Identify which cell holds the provided text, then report its (x, y) central coordinate. 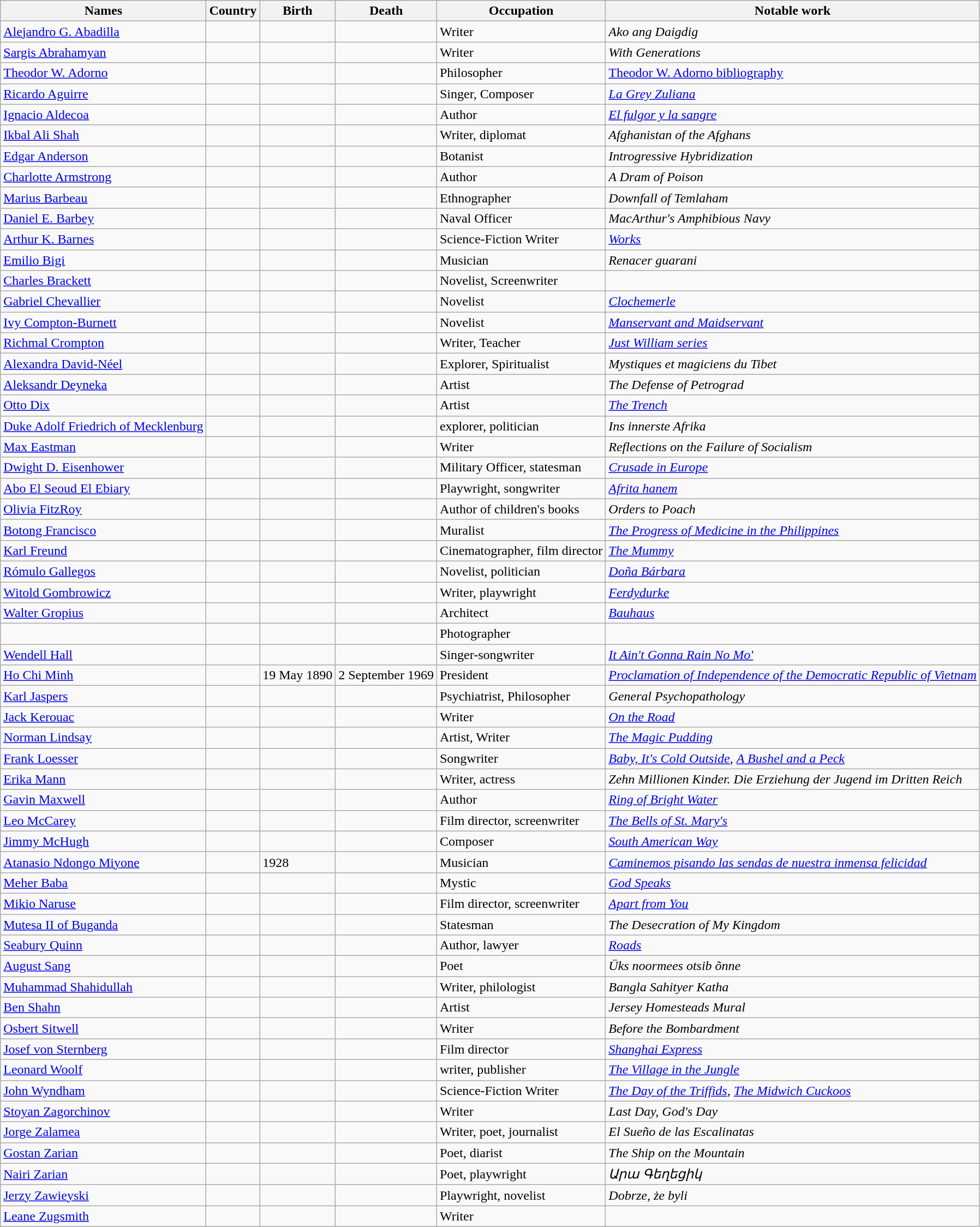
Photographer (521, 634)
Jersey Homesteads Mural (793, 1008)
The Day of the Triffids, The Midwich Cuckoos (793, 1091)
Last Day, God's Day (793, 1111)
Ako ang Daigdig (793, 32)
Afghanistan of the Afghans (793, 135)
Playwright, songwriter (521, 488)
Writer, playwright (521, 592)
The Magic Pudding (793, 738)
Occupation (521, 11)
Leo McCarey (104, 821)
Statesman (521, 925)
The Progress of Medicine in the Philippines (793, 530)
Death (386, 11)
Works (793, 239)
Introgressive Hybridization (793, 156)
Edgar Anderson (104, 156)
Theodor W. Adorno bibliography (793, 73)
Muralist (521, 530)
Artist, Writer (521, 738)
Renacer guarani (793, 260)
Philosopher (521, 73)
Ikbal Ali Shah (104, 135)
Charlotte Armstrong (104, 177)
Writer, poet, journalist (521, 1132)
Erika Mann (104, 779)
Seabury Quinn (104, 945)
Ferdydurke (793, 592)
writer, publisher (521, 1070)
The Village in the Jungle (793, 1070)
Bauhaus (793, 613)
Novelist, Screenwriter (521, 281)
With Generations (793, 52)
President (521, 675)
Frank Loesser (104, 758)
Meher Baba (104, 883)
Writer, diplomat (521, 135)
Clochemerle (793, 302)
Stoyan Zagorchinov (104, 1111)
Dwight D. Eisenhower (104, 468)
Muhammad Shahidullah (104, 987)
It Ain't Gonna Rain No Mo' (793, 655)
Names (104, 11)
Apart from You (793, 903)
Architect (521, 613)
2 September 1969 (386, 675)
Writer, actress (521, 779)
Nairi Zarian (104, 1174)
Poet (521, 966)
Poet, playwright (521, 1174)
Explorer, Spiritualist (521, 364)
Country (233, 11)
Üks noormees otsib õnne (793, 966)
Sargis Abrahamyan (104, 52)
Gavin Maxwell (104, 800)
Witold Gombrowicz (104, 592)
The Defense of Petrograd (793, 385)
Novelist, politician (521, 571)
Psychiatrist, Philosopher (521, 696)
Zehn Millionen Kinder. Die Erziehung der Jugend im Dritten Reich (793, 779)
Singer, Composer (521, 94)
MacArthur's Amphibious Navy (793, 218)
19 May 1890 (298, 675)
Wendell Hall (104, 655)
Olivia FitzRoy (104, 509)
Otto Dix (104, 405)
Karl Freund (104, 550)
Ins innerste Afrika (793, 426)
Just William series (793, 343)
Jorge Zalamea (104, 1132)
On the Road (793, 717)
Proclamation of Independence of the Democratic Republic of Vietnam (793, 675)
Theodor W. Adorno (104, 73)
Alejandro G. Abadilla (104, 32)
Gostan Zarian (104, 1153)
Author, lawyer (521, 945)
Crusade in Europe (793, 468)
Manservant and Maidservant (793, 322)
Ricardo Aguirre (104, 94)
Afrita hanem (793, 488)
Reflections on the Failure of Socialism (793, 447)
Cinematographer, film director (521, 550)
Dobrze, że byli (793, 1195)
El fulgor y la sangre (793, 115)
South American Way (793, 841)
Mutesa II of Buganda (104, 925)
El Sueño de las Escalinatas (793, 1132)
Ignacio Aldecoa (104, 115)
Emilio Bigi (104, 260)
A Dram of Poison (793, 177)
Leonard Woolf (104, 1070)
Playwright, novelist (521, 1195)
explorer, politician (521, 426)
Jerzy Zawieyski (104, 1195)
Botanist (521, 156)
Mystic (521, 883)
Duke Adolf Friedrich of Mecklenburg (104, 426)
Norman Lindsay (104, 738)
Baby, It's Cold Outside, A Bushel and a Peck (793, 758)
Film director (521, 1049)
Alexandra David-Néel (104, 364)
1928 (298, 862)
Bangla Sahityer Katha (793, 987)
Military Officer, statesman (521, 468)
Arthur K. Barnes (104, 239)
Notable work (793, 11)
Before the Bombardment (793, 1028)
The Trench (793, 405)
Daniel E. Barbey (104, 218)
The Ship on the Mountain (793, 1153)
Walter Gropius (104, 613)
Ho Chi Minh (104, 675)
Songwriter (521, 758)
Botong Francisco (104, 530)
Ben Shahn (104, 1008)
Jack Kerouac (104, 717)
Composer (521, 841)
Richmal Crompton (104, 343)
General Psychopathology (793, 696)
Josef von Sternberg (104, 1049)
Atanasio Ndongo Miyone (104, 862)
Gabriel Chevallier (104, 302)
Naval Officer (521, 218)
Ring of Bright Water (793, 800)
Doña Bárbara (793, 571)
Արա Գեղեցիկ (793, 1174)
Aleksandr Deyneka (104, 385)
Singer-songwriter (521, 655)
The Desecration of My Kingdom (793, 925)
Rómulo Gallegos (104, 571)
Karl Jaspers (104, 696)
God Speaks (793, 883)
Ivy Compton-Burnett (104, 322)
Shanghai Express (793, 1049)
John Wyndham (104, 1091)
Max Eastman (104, 447)
Leane Zugsmith (104, 1216)
Author of children's books (521, 509)
Birth (298, 11)
Charles Brackett (104, 281)
Poet, diarist (521, 1153)
Jimmy McHugh (104, 841)
Downfall of Temlaham (793, 197)
August Sang (104, 966)
Writer, philologist (521, 987)
Ethnographer (521, 197)
Osbert Sitwell (104, 1028)
Caminemos pisando las sendas de nuestra inmensa felicidad (793, 862)
La Grey Zuliana (793, 94)
Orders to Poach (793, 509)
Marius Barbeau (104, 197)
The Mummy (793, 550)
Mystiques et magiciens du Tibet (793, 364)
The Bells of St. Mary's (793, 821)
Writer, Teacher (521, 343)
Mikio Naruse (104, 903)
Roads (793, 945)
Abo El Seoud El Ebiary (104, 488)
